Determine the [X, Y] coordinate at the center of the cell enclosing the given text.  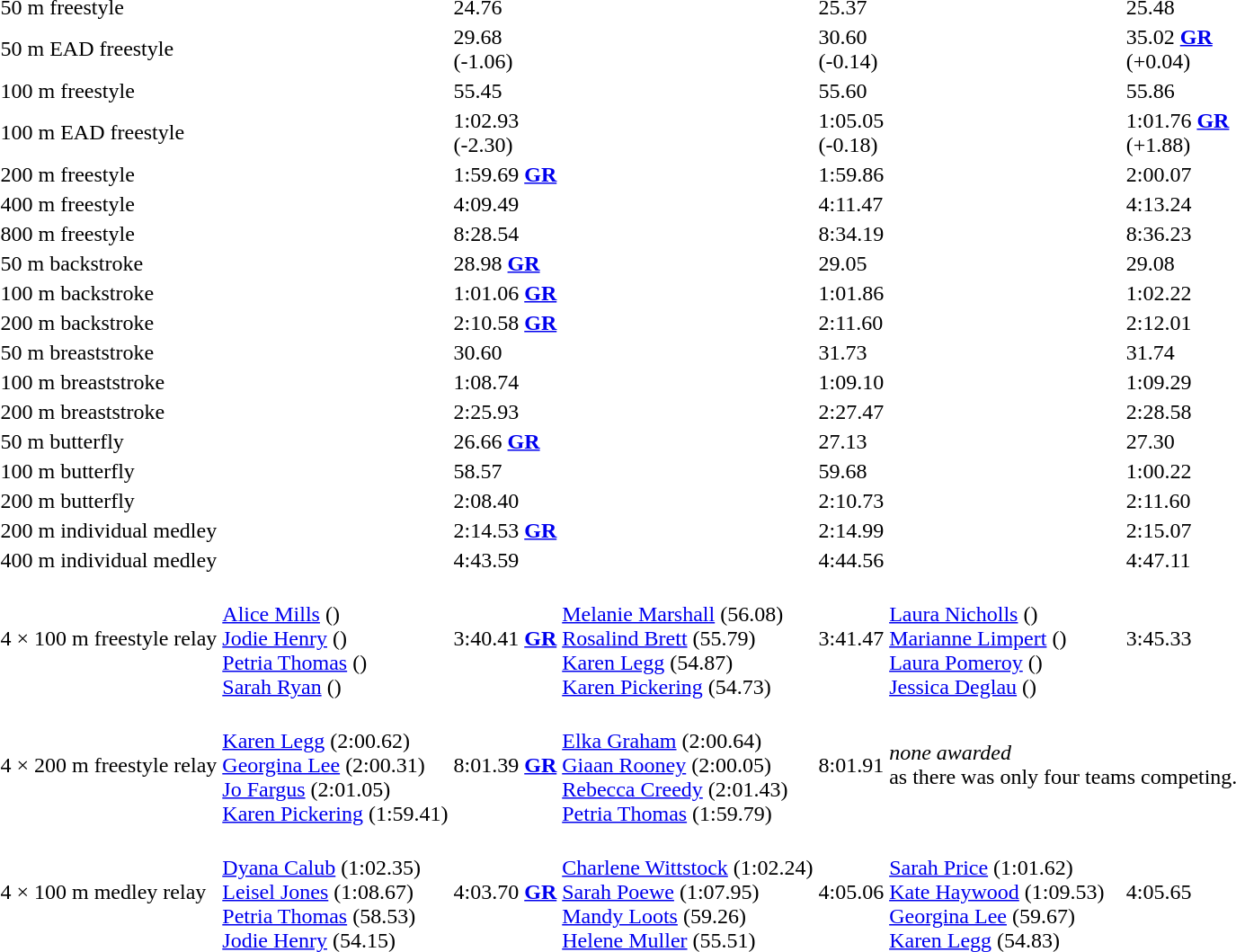
2:25.93 [505, 412]
8:28.54 [505, 234]
8:01.91 [851, 765]
59.68 [851, 471]
4:11.47 [851, 204]
4:44.56 [851, 560]
55.60 [851, 91]
1:59.69 GR [505, 174]
2:27.47 [851, 412]
Melanie Marshall (56.08)Rosalind Brett (55.79)Karen Legg (54.87)Karen Pickering (54.73) [688, 638]
8:34.19 [851, 234]
Laura Nicholls ()Marianne Limpert ()Laura Pomeroy ()Jessica Deglau () [1005, 638]
55.45 [505, 91]
26.66 GR [505, 441]
2:08.40 [505, 501]
Elka Graham (2:00.64)Giaan Rooney (2:00.05)Rebecca Creedy (2:01.43)Petria Thomas (1:59.79) [688, 765]
31.73 [851, 352]
1:05.05(-0.18) [851, 133]
1:09.10 [851, 382]
3:40.41 GR [505, 638]
28.98 GR [505, 263]
Alice Mills ()Jodie Henry ()Petria Thomas ()Sarah Ryan () [335, 638]
1:01.86 [851, 293]
8:01.39 GR [505, 765]
1:08.74 [505, 382]
1:59.86 [851, 174]
2:14.99 [851, 530]
30.60 [505, 352]
2:10.58 GR [505, 323]
29.68(-1.06) [505, 49]
30.60(-0.14) [851, 49]
Karen Legg (2:00.62)Georgina Lee (2:00.31)Jo Fargus (2:01.05)Karen Pickering (1:59.41) [335, 765]
1:02.93(-2.30) [505, 133]
58.57 [505, 471]
29.05 [851, 263]
4:09.49 [505, 204]
4:43.59 [505, 560]
2:11.60 [851, 323]
27.13 [851, 441]
2:14.53 GR [505, 530]
3:41.47 [851, 638]
2:10.73 [851, 501]
1:01.06 GR [505, 293]
